Return the [x, y] coordinate for the center point of the cell that contains the specified text.  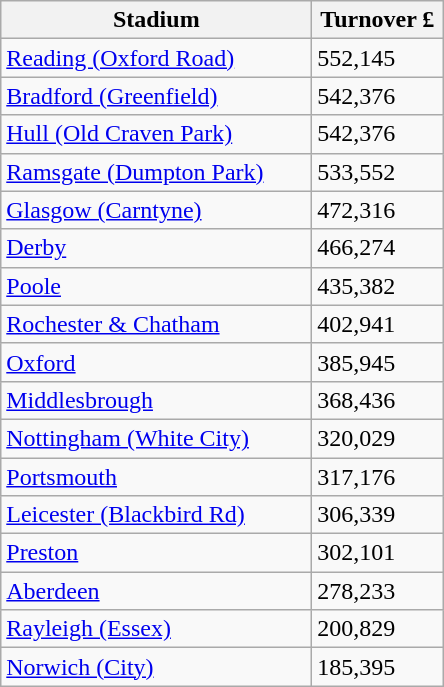
Turnover £ [378, 20]
Preston [156, 553]
Nottingham (White City) [156, 438]
Bradford (Greenfield) [156, 96]
320,029 [378, 438]
533,552 [378, 172]
472,316 [378, 210]
Rochester & Chatham [156, 324]
200,829 [378, 629]
185,395 [378, 667]
466,274 [378, 248]
385,945 [378, 362]
306,339 [378, 515]
Poole [156, 286]
Middlesbrough [156, 400]
552,145 [378, 58]
302,101 [378, 553]
278,233 [378, 591]
Norwich (City) [156, 667]
Derby [156, 248]
Stadium [156, 20]
402,941 [378, 324]
Aberdeen [156, 591]
Portsmouth [156, 477]
Glasgow (Carntyne) [156, 210]
Reading (Oxford Road) [156, 58]
Ramsgate (Dumpton Park) [156, 172]
435,382 [378, 286]
368,436 [378, 400]
Oxford [156, 362]
Rayleigh (Essex) [156, 629]
317,176 [378, 477]
Leicester (Blackbird Rd) [156, 515]
Hull (Old Craven Park) [156, 134]
